Extract the (X, Y) coordinate from the center of the cell holding the provided text.  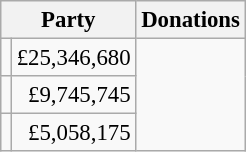
Donations (190, 20)
Party (68, 20)
£25,346,680 (73, 58)
£9,745,745 (73, 95)
£5,058,175 (73, 133)
